Identify which cell holds the provided text, then report its (x, y) central coordinate. 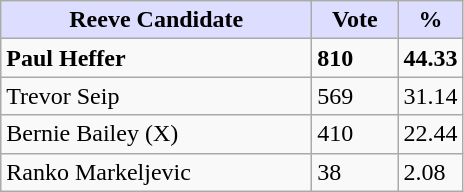
569 (355, 96)
Vote (355, 20)
Reeve Candidate (156, 20)
38 (355, 172)
Paul Heffer (156, 58)
31.14 (430, 96)
Bernie Bailey (X) (156, 134)
22.44 (430, 134)
410 (355, 134)
2.08 (430, 172)
44.33 (430, 58)
Trevor Seip (156, 96)
% (430, 20)
810 (355, 58)
Ranko Markeljevic (156, 172)
